Determine the [X, Y] coordinate at the center of the cell enclosing the given text.  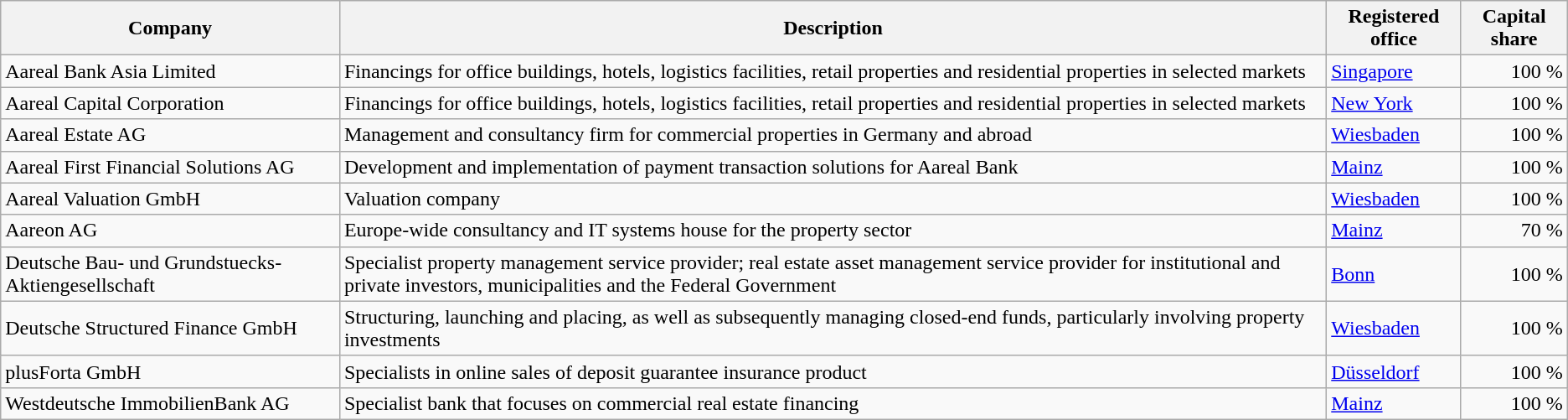
70 % [1514, 231]
Specialists in online sales of deposit guarantee insurance product [833, 371]
Düsseldorf [1394, 371]
Specialist bank that focuses on commercial real estate financing [833, 403]
Management and consultancy firm for commercial properties in Germany and abroad [833, 135]
plusForta GmbH [171, 371]
Aareal Bank Asia Limited [171, 71]
Aareon AG [171, 231]
Development and implementation of payment transaction solutions for Aareal Bank [833, 167]
New York [1394, 103]
Westdeutsche ImmobilienBank AG [171, 403]
Europe-wide consultancy and IT systems house for the property sector [833, 231]
Aareal First Financial Solutions AG [171, 167]
Capital share [1514, 29]
Aareal Estate AG [171, 135]
Bonn [1394, 273]
Deutsche Structured Finance GmbH [171, 329]
Structuring, launching and placing, as well as subsequently managing closed-end funds, particularly involving property investments [833, 329]
Company [171, 29]
Registered office [1394, 29]
Singapore [1394, 71]
Deutsche Bau- und Grundstuecks-Aktiengesellschaft [171, 273]
Aareal Valuation GmbH [171, 199]
Aareal Capital Corporation [171, 103]
Description [833, 29]
Valuation company [833, 199]
